Output the [x, y] coordinate of the center of the cell containing the given text.  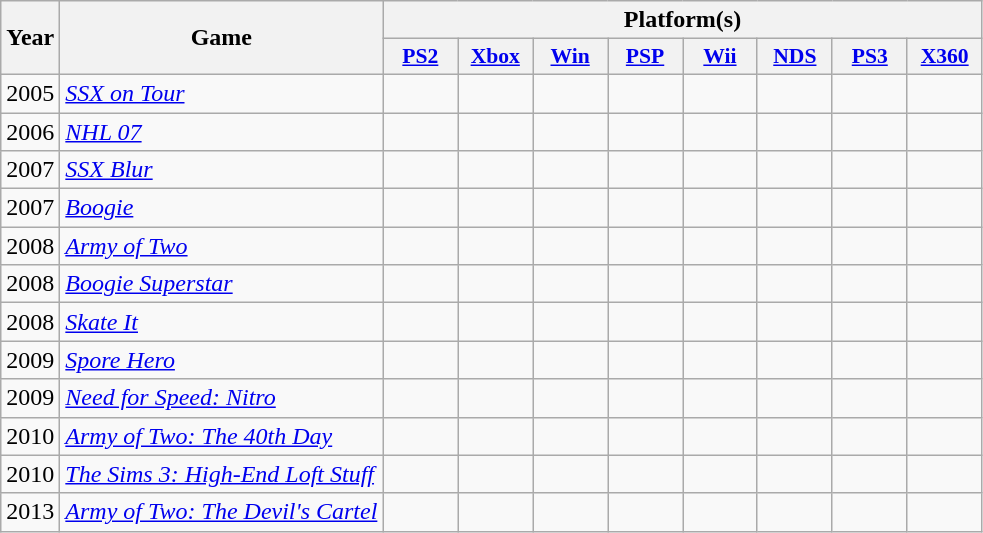
Platform(s) [682, 20]
2005 [30, 93]
Boogie Superstar [222, 284]
NHL 07 [222, 131]
Spore Hero [222, 360]
PSP [646, 57]
SSX Blur [222, 170]
X360 [944, 57]
Army of Two: The Devil's Cartel [222, 512]
Army of Two [222, 246]
Game [222, 38]
NDS [794, 57]
Xbox [496, 57]
2013 [30, 512]
2006 [30, 131]
PS2 [420, 57]
Army of Two: The 40th Day [222, 436]
PS3 [870, 57]
Need for Speed: Nitro [222, 398]
Wii [720, 57]
Boogie [222, 208]
Win [570, 57]
The Sims 3: High-End Loft Stuff [222, 474]
Year [30, 38]
SSX on Tour [222, 93]
Skate It [222, 322]
